Provide the (X, Y) coordinate of the cell's center where the given text is located.  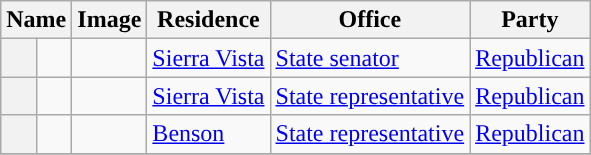
State senator (370, 58)
Office (370, 20)
Residence (208, 20)
Name (36, 20)
Party (530, 20)
Image (110, 20)
Benson (208, 134)
